From the cell containing the given text, extract its center point as [x, y] coordinate. 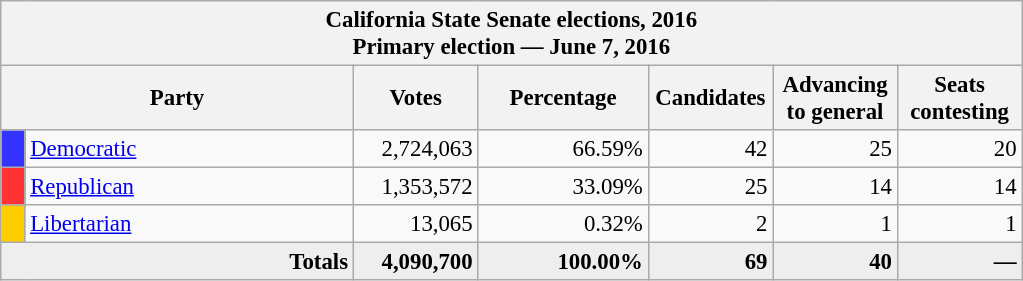
Party [178, 98]
13,065 [416, 224]
— [960, 262]
2 [710, 224]
Totals [178, 262]
Seats contesting [960, 98]
Votes [416, 98]
0.32% [563, 224]
40 [836, 262]
Candidates [710, 98]
Libertarian [189, 224]
100.00% [563, 262]
California State Senate elections, 2016Primary election — June 7, 2016 [512, 34]
20 [960, 149]
4,090,700 [416, 262]
Percentage [563, 98]
2,724,063 [416, 149]
Advancing to general [836, 98]
1,353,572 [416, 187]
42 [710, 149]
69 [710, 262]
Democratic [189, 149]
Republican [189, 187]
33.09% [563, 187]
66.59% [563, 149]
